From the cell containing the given text, extract its center point as (x, y) coordinate. 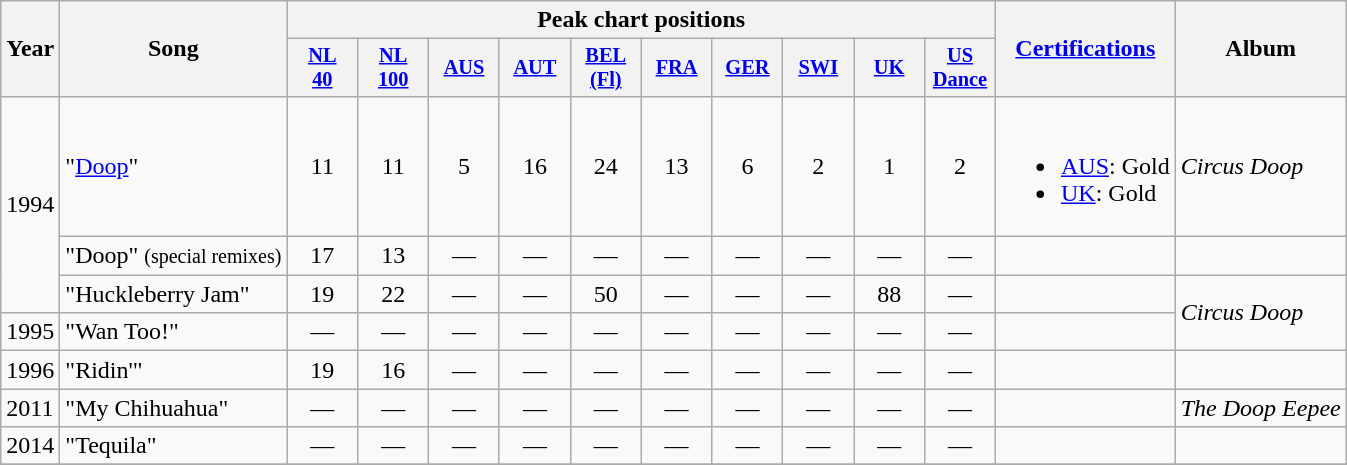
2014 (30, 446)
"Ridin'" (174, 370)
BEL(Fl) (606, 68)
1994 (30, 204)
50 (606, 294)
AUS (464, 68)
88 (890, 294)
"Doop" (special remixes) (174, 256)
UK (890, 68)
"My Chihuahua" (174, 408)
1 (890, 166)
SWI (818, 68)
Year (30, 49)
FRA (676, 68)
GER (748, 68)
"Wan Too!" (174, 332)
AUT (534, 68)
Song (174, 49)
"Huckleberry Jam" (174, 294)
Certifications (1085, 49)
AUS: GoldUK: Gold (1085, 166)
2011 (30, 408)
Album (1260, 49)
5 (464, 166)
The Doop Eepee (1260, 408)
6 (748, 166)
NL40 (322, 68)
17 (322, 256)
"Doop" (174, 166)
USDance (960, 68)
Peak chart positions (642, 20)
1996 (30, 370)
"Tequila" (174, 446)
1995 (30, 332)
NL100 (394, 68)
22 (394, 294)
24 (606, 166)
